Identify which cell holds the provided text, then report its (X, Y) central coordinate. 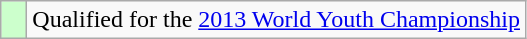
Qualified for the 2013 World Youth Championship (276, 20)
